Capture the cell that displays the provided text and extract its [x, y] central coordinate. 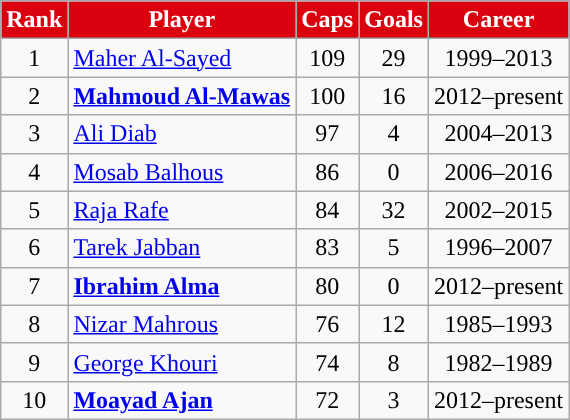
Mosab Balhous [182, 172]
29 [394, 58]
Caps [328, 20]
84 [328, 210]
1996–2007 [498, 248]
2006–2016 [498, 172]
2002–2015 [498, 210]
Player [182, 20]
6 [34, 248]
Career [498, 20]
1985–1993 [498, 324]
Goals [394, 20]
83 [328, 248]
1999–2013 [498, 58]
Nizar Mahrous [182, 324]
74 [328, 362]
Tarek Jabban [182, 248]
Raja Rafe [182, 210]
86 [328, 172]
109 [328, 58]
100 [328, 96]
2004–2013 [498, 134]
97 [328, 134]
Maher Al-Sayed [182, 58]
76 [328, 324]
7 [34, 286]
Moayad Ajan [182, 400]
1 [34, 58]
Mahmoud Al-Mawas [182, 96]
George Khouri [182, 362]
72 [328, 400]
1982–1989 [498, 362]
2 [34, 96]
Rank [34, 20]
Ali Diab [182, 134]
12 [394, 324]
9 [34, 362]
10 [34, 400]
16 [394, 96]
80 [328, 286]
Ibrahim Alma [182, 286]
32 [394, 210]
